Capture the cell that displays the provided text and extract its (x, y) central coordinate. 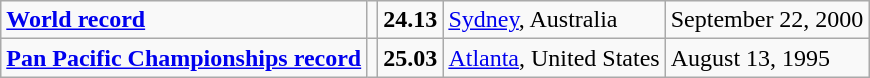
August 13, 1995 (767, 58)
Atlanta, United States (554, 58)
Pan Pacific Championships record (184, 58)
24.13 (410, 20)
25.03 (410, 58)
Sydney, Australia (554, 20)
World record (184, 20)
September 22, 2000 (767, 20)
